Output the [x, y] coordinate of the center of the cell containing the given text.  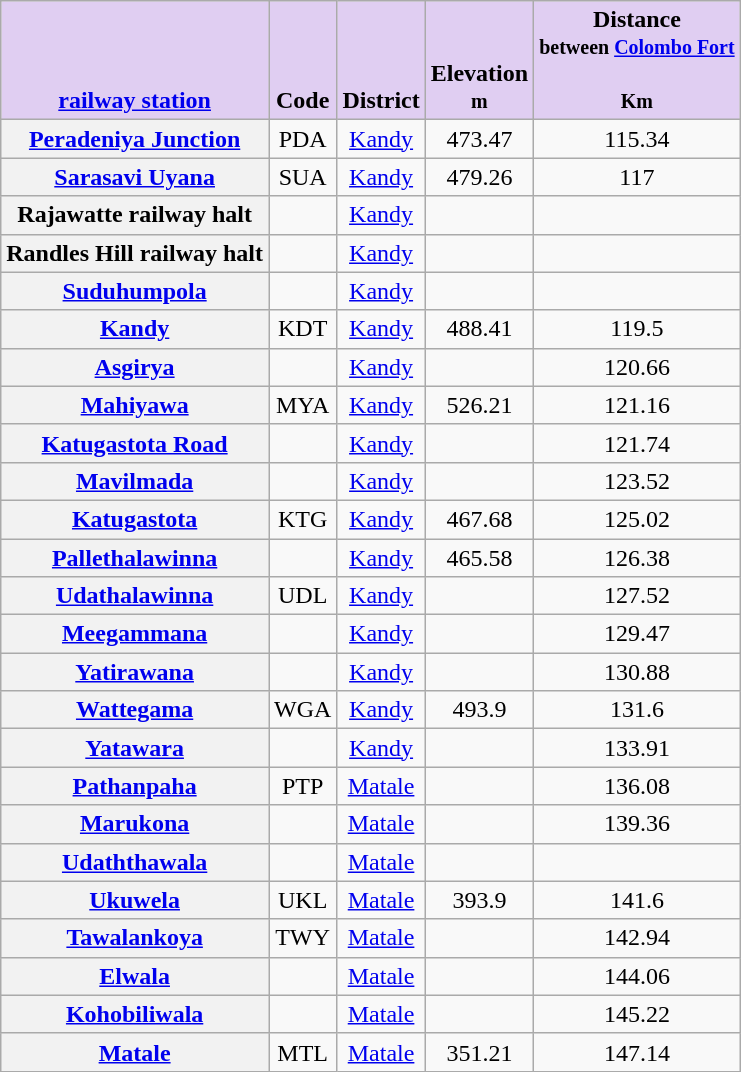
SUA [302, 177]
467.68 [479, 519]
Pallethalawinna [135, 557]
Code [302, 60]
Udathalawinna [135, 596]
147.14 [638, 1052]
120.66 [638, 367]
393.9 [479, 900]
115.34 [638, 139]
130.88 [638, 672]
Sarasavi Uyana [135, 177]
UKL [302, 900]
UDL [302, 596]
126.38 [638, 557]
142.94 [638, 938]
Elevationm [479, 60]
Udaththawala [135, 862]
Randles Hill railway halt [135, 253]
125.02 [638, 519]
Yatawara [135, 748]
Pathanpaha [135, 786]
PTP [302, 786]
Katugastota Road [135, 443]
Meegammana [135, 634]
District [381, 60]
144.06 [638, 976]
PDA [302, 139]
136.08 [638, 786]
117 [638, 177]
Asgirya [135, 367]
WGA [302, 710]
141.6 [638, 900]
145.22 [638, 1014]
Kohobiliwala [135, 1014]
465.58 [479, 557]
121.74 [638, 443]
473.47 [479, 139]
488.41 [479, 329]
133.91 [638, 748]
KTG [302, 519]
127.52 [638, 596]
123.52 [638, 481]
139.36 [638, 824]
Peradeniya Junction [135, 139]
Distancebetween Colombo FortKm [638, 60]
479.26 [479, 177]
Wattegama [135, 710]
131.6 [638, 710]
KDT [302, 329]
MTL [302, 1052]
Marukona [135, 824]
Ukuwela [135, 900]
Mahiyawa [135, 405]
Yatirawana [135, 672]
Elwala [135, 976]
Mavilmada [135, 481]
MYA [302, 405]
railway station [135, 60]
Suduhumpola [135, 291]
526.21 [479, 405]
129.47 [638, 634]
Tawalankoya [135, 938]
121.16 [638, 405]
119.5 [638, 329]
351.21 [479, 1052]
493.9 [479, 710]
Katugastota [135, 519]
TWY [302, 938]
Rajawatte railway halt [135, 215]
